Output the [x, y] coordinate of the center of the cell containing the given text.  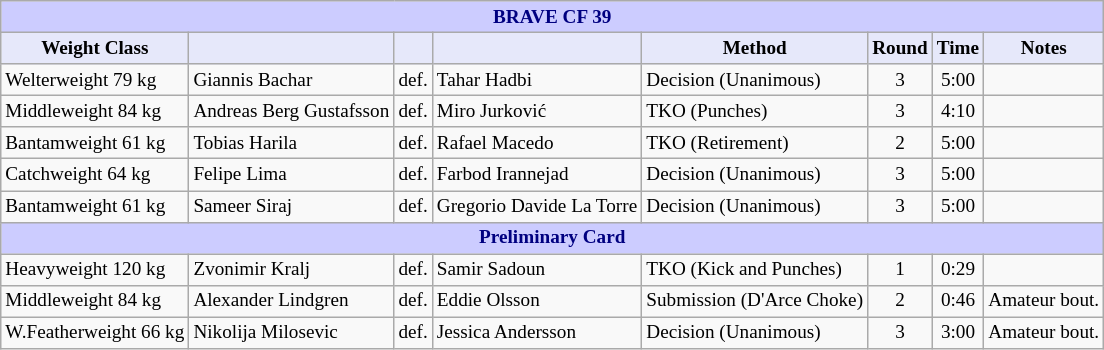
Nikolija Milosevic [292, 333]
Farbod Irannejad [536, 175]
W.Featherweight 66 kg [95, 333]
Tobias Harila [292, 143]
Andreas Berg Gustafsson [292, 111]
Giannis Bachar [292, 80]
0:46 [958, 301]
Weight Class [95, 48]
Gregorio Davide La Torre [536, 206]
TKO (Kick and Punches) [755, 270]
Welterweight 79 kg [95, 80]
Felipe Lima [292, 175]
Sameer Siraj [292, 206]
TKO (Punches) [755, 111]
3:00 [958, 333]
Alexander Lindgren [292, 301]
Submission (D'Arce Choke) [755, 301]
Eddie Olsson [536, 301]
TKO (Retirement) [755, 143]
Zvonimir Kralj [292, 270]
Heavyweight 120 kg [95, 270]
Round [900, 48]
BRAVE CF 39 [552, 17]
Preliminary Card [552, 238]
Catchweight 64 kg [95, 175]
Notes [1044, 48]
4:10 [958, 111]
Tahar Hadbi [536, 80]
Rafael Macedo [536, 143]
Jessica Andersson [536, 333]
Miro Jurković [536, 111]
Method [755, 48]
Samir Sadoun [536, 270]
0:29 [958, 270]
Time [958, 48]
1 [900, 270]
